Scan for the cell matching the given text and deliver its (X, Y) coordinate at center. 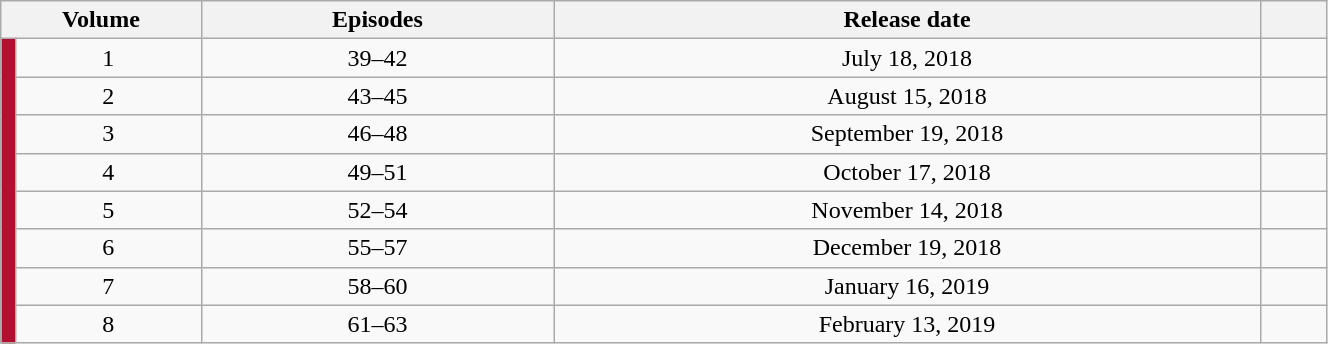
61–63 (378, 324)
46–48 (378, 134)
39–42 (378, 58)
8 (108, 324)
3 (108, 134)
August 15, 2018 (907, 96)
5 (108, 210)
January 16, 2019 (907, 286)
Release date (907, 20)
1 (108, 58)
43–45 (378, 96)
58–60 (378, 286)
7 (108, 286)
February 13, 2019 (907, 324)
July 18, 2018 (907, 58)
Episodes (378, 20)
49–51 (378, 172)
October 17, 2018 (907, 172)
52–54 (378, 210)
55–57 (378, 248)
December 19, 2018 (907, 248)
September 19, 2018 (907, 134)
4 (108, 172)
2 (108, 96)
Volume (101, 20)
November 14, 2018 (907, 210)
6 (108, 248)
